Identify which cell holds the provided text, then report its [x, y] central coordinate. 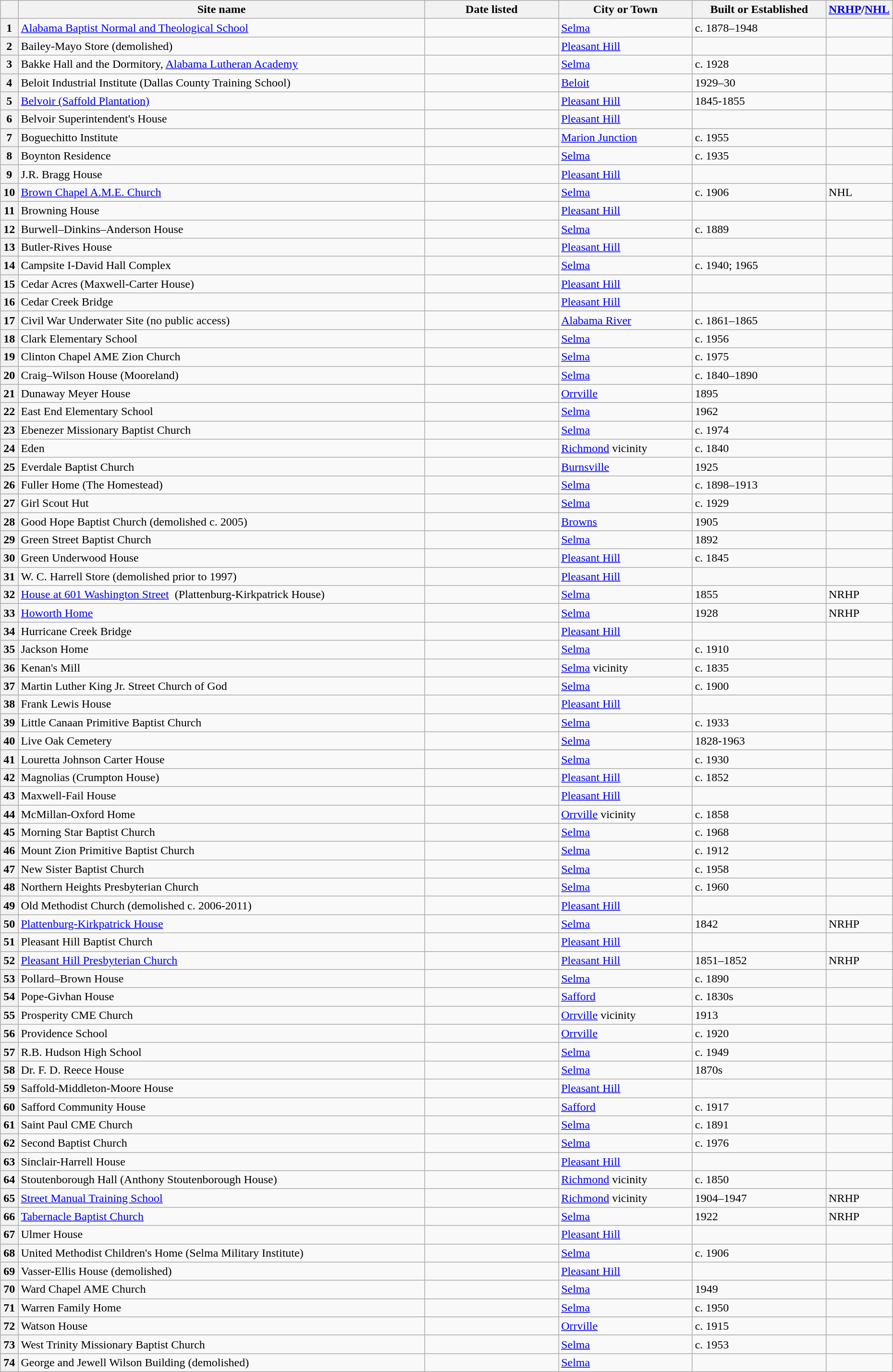
c. 1889 [759, 229]
Old Methodist Church (demolished c. 2006-2011) [221, 906]
Sinclair-Harrell House [221, 1162]
1904–1947 [759, 1198]
Watson House [221, 1326]
c. 1845 [759, 558]
c. 1976 [759, 1143]
36 [10, 668]
30 [10, 558]
c. 1975 [759, 357]
c. 1933 [759, 723]
35 [10, 649]
c. 1915 [759, 1326]
37 [10, 686]
c. 1974 [759, 430]
Craig–Wilson House (Mooreland) [221, 375]
Ward Chapel AME Church [221, 1289]
22 [10, 412]
Frank Lewis House [221, 704]
1913 [759, 1015]
c. 1920 [759, 1033]
United Methodist Children's Home (Selma Military Institute) [221, 1253]
10 [10, 192]
50 [10, 924]
Boguechitto Institute [221, 137]
Prosperity CME Church [221, 1015]
Pleasant Hill Presbyterian Church [221, 960]
Brown Chapel A.M.E. Church [221, 192]
Jackson Home [221, 649]
c. 1861–1865 [759, 320]
Little Canaan Primitive Baptist Church [221, 723]
c. 1928 [759, 64]
c. 1950 [759, 1308]
70 [10, 1289]
Beloit [625, 83]
2 [10, 46]
25 [10, 466]
1851–1852 [759, 960]
Date listed [491, 10]
NRHP/NHL [859, 10]
c. 1917 [759, 1106]
67 [10, 1235]
66 [10, 1216]
Ebenezer Missionary Baptist Church [221, 430]
13 [10, 247]
Plattenburg-Kirkpatrick House [221, 924]
49 [10, 906]
Everdale Baptist Church [221, 466]
Ulmer House [221, 1235]
18 [10, 339]
W. C. Harrell Store (demolished prior to 1997) [221, 576]
Kenan's Mill [221, 668]
40 [10, 741]
Civil War Underwater Site (no public access) [221, 320]
26 [10, 485]
5 [10, 101]
1828-1963 [759, 741]
Clinton Chapel AME Zion Church [221, 357]
33 [10, 613]
NHL [859, 192]
c. 1835 [759, 668]
Pope-Givhan House [221, 997]
c. 1858 [759, 814]
74 [10, 1362]
Campsite I-David Hall Complex [221, 266]
Bailey-Mayo Store (demolished) [221, 46]
Northern Heights Presbyterian Church [221, 887]
c. 1898–1913 [759, 485]
George and Jewell Wilson Building (demolished) [221, 1362]
Clark Elementary School [221, 339]
51 [10, 942]
East End Elementary School [221, 412]
c. 1956 [759, 339]
c. 1840 [759, 448]
1962 [759, 412]
Green Street Baptist Church [221, 540]
Site name [221, 10]
61 [10, 1125]
28 [10, 521]
34 [10, 631]
41 [10, 759]
Belvoir (Saffold Plantation) [221, 101]
c. 1910 [759, 649]
Dunaway Meyer House [221, 393]
c. 1958 [759, 869]
Vasser-Ellis House (demolished) [221, 1271]
54 [10, 997]
23 [10, 430]
1892 [759, 540]
McMillan-Oxford Home [221, 814]
Green Underwood House [221, 558]
15 [10, 284]
9 [10, 174]
60 [10, 1106]
12 [10, 229]
7 [10, 137]
c. 1850 [759, 1180]
Girl Scout Hut [221, 503]
3 [10, 64]
39 [10, 723]
8 [10, 156]
R.B. Hudson High School [221, 1052]
c. 1940; 1965 [759, 266]
Saffold-Middleton-Moore House [221, 1088]
Hurricane Creek Bridge [221, 631]
Morning Star Baptist Church [221, 833]
16 [10, 302]
1922 [759, 1216]
Tabernacle Baptist Church [221, 1216]
City or Town [625, 10]
Mount Zion Primitive Baptist Church [221, 851]
Beloit Industrial Institute (Dallas County Training School) [221, 83]
Stoutenborough Hall (Anthony Stoutenborough House) [221, 1180]
Pleasant Hill Baptist Church [221, 942]
Pollard–Brown House [221, 979]
Selma vicinity [625, 668]
Safford Community House [221, 1106]
Street Manual Training School [221, 1198]
Browns [625, 521]
68 [10, 1253]
c. 1930 [759, 759]
Alabama River [625, 320]
1925 [759, 466]
Dr. F. D. Reece House [221, 1070]
14 [10, 266]
59 [10, 1088]
Saint Paul CME Church [221, 1125]
1 [10, 28]
72 [10, 1326]
Cedar Acres (Maxwell-Carter House) [221, 284]
Fuller Home (The Homestead) [221, 485]
45 [10, 833]
1855 [759, 595]
1905 [759, 521]
c. 1830s [759, 997]
17 [10, 320]
Howorth Home [221, 613]
Browning House [221, 210]
62 [10, 1143]
29 [10, 540]
Louretta Johnson Carter House [221, 759]
1928 [759, 613]
Warren Family Home [221, 1308]
1870s [759, 1070]
Live Oak Cemetery [221, 741]
1895 [759, 393]
21 [10, 393]
c. 1900 [759, 686]
57 [10, 1052]
Belvoir Superintendent's House [221, 119]
Good Hope Baptist Church (demolished c. 2005) [221, 521]
20 [10, 375]
27 [10, 503]
71 [10, 1308]
63 [10, 1162]
53 [10, 979]
4 [10, 83]
Marion Junction [625, 137]
24 [10, 448]
House at 601 Washington Street (Plattenburg-Kirkpatrick House) [221, 595]
Burnsville [625, 466]
19 [10, 357]
42 [10, 777]
55 [10, 1015]
48 [10, 887]
New Sister Baptist Church [221, 869]
38 [10, 704]
Boynton Residence [221, 156]
64 [10, 1180]
c. 1935 [759, 156]
6 [10, 119]
c. 1891 [759, 1125]
c. 1929 [759, 503]
c. 1968 [759, 833]
31 [10, 576]
47 [10, 869]
West Trinity Missionary Baptist Church [221, 1344]
c. 1878–1948 [759, 28]
Second Baptist Church [221, 1143]
Cedar Creek Bridge [221, 302]
1929–30 [759, 83]
43 [10, 796]
69 [10, 1271]
Bakke Hall and the Dormitory, Alabama Lutheran Academy [221, 64]
Maxwell-Fail House [221, 796]
46 [10, 851]
Alabama Baptist Normal and Theological School [221, 28]
c. 1949 [759, 1052]
Martin Luther King Jr. Street Church of God [221, 686]
Butler-Rives House [221, 247]
44 [10, 814]
52 [10, 960]
11 [10, 210]
c. 1955 [759, 137]
1842 [759, 924]
56 [10, 1033]
58 [10, 1070]
c. 1912 [759, 851]
73 [10, 1344]
Magnolias (Crumpton House) [221, 777]
Burwell–Dinkins–Anderson House [221, 229]
65 [10, 1198]
c. 1953 [759, 1344]
c. 1840–1890 [759, 375]
1845-1855 [759, 101]
c. 1960 [759, 887]
c. 1852 [759, 777]
J.R. Bragg House [221, 174]
32 [10, 595]
Built or Established [759, 10]
Providence School [221, 1033]
c. 1890 [759, 979]
1949 [759, 1289]
Eden [221, 448]
